Locate the cell with the specified text and output its [X, Y] center coordinate. 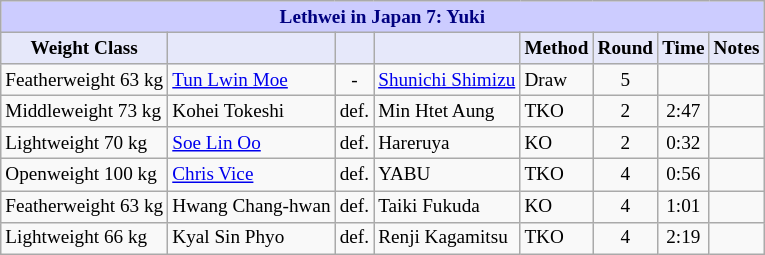
Lethwei in Japan 7: Yuki [382, 17]
Round [626, 48]
5 [626, 80]
0:32 [684, 143]
Min Htet Aung [447, 111]
Lightweight 70 kg [84, 143]
Hwang Chang-hwan [252, 206]
- [354, 80]
Kyal Sin Phyo [252, 238]
2:19 [684, 238]
0:56 [684, 175]
YABU [447, 175]
Soe Lin Oo [252, 143]
Time [684, 48]
Hareruya [447, 143]
Weight Class [84, 48]
Chris Vice [252, 175]
Kohei Tokeshi [252, 111]
Openweight 100 kg [84, 175]
Taiki Fukuda [447, 206]
Middleweight 73 kg [84, 111]
Method [556, 48]
1:01 [684, 206]
Shunichi Shimizu [447, 80]
2:47 [684, 111]
Lightweight 66 kg [84, 238]
Draw [556, 80]
Renji Kagamitsu [447, 238]
Tun Lwin Moe [252, 80]
Notes [736, 48]
